From the cell containing the given text, extract its center point as [X, Y] coordinate. 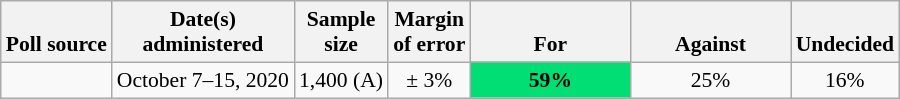
59% [550, 80]
Poll source [56, 32]
Date(s)administered [203, 32]
1,400 (A) [341, 80]
± 3% [429, 80]
Against [710, 32]
25% [710, 80]
Undecided [845, 32]
Samplesize [341, 32]
For [550, 32]
Marginof error [429, 32]
16% [845, 80]
October 7–15, 2020 [203, 80]
